Locate the cell with the specified text and output its [X, Y] center coordinate. 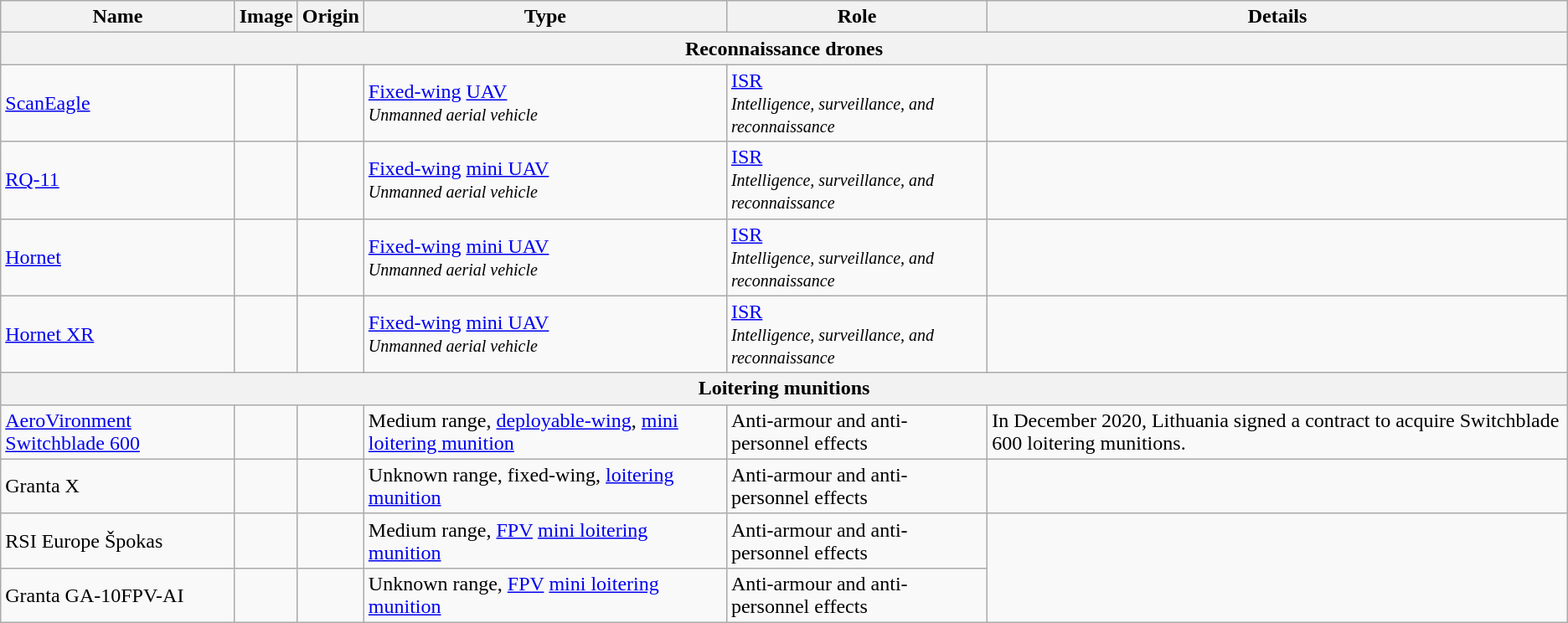
ScanEagle [117, 103]
Granta GA-10FPV-AI [117, 595]
Details [1277, 17]
Medium range, FPV mini loitering munition [544, 541]
Type [544, 17]
Role [856, 17]
Reconnaissance drones [784, 49]
Loitering munitions [784, 389]
Fixed-wing UAVUnmanned aerial vehicle [544, 103]
Unknown range, fixed-wing, loitering munition [544, 486]
Image [266, 17]
Name [117, 17]
Hornet [117, 257]
In December 2020, Lithuania signed a contract to acquire Switchblade 600 loitering munitions. [1277, 432]
Origin [330, 17]
Hornet XR [117, 334]
RSI Europe Špokas [117, 541]
Granta X [117, 486]
AeroVironment Switchblade 600 [117, 432]
Unknown range, FPV mini loitering munition [544, 595]
RQ-11 [117, 180]
Medium range, deployable-wing, mini loitering munition [544, 432]
